Scan for the cell matching the given text and deliver its [X, Y] coordinate at center. 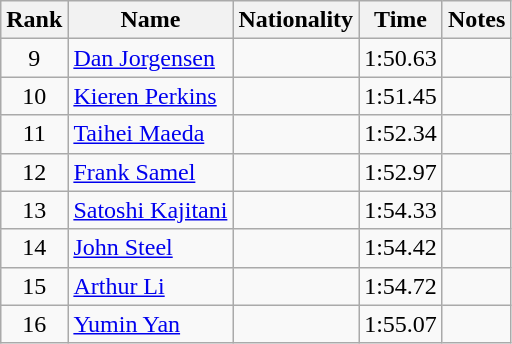
Taihei Maeda [150, 134]
Satoshi Kajitani [150, 210]
9 [34, 58]
Name [150, 20]
Kieren Perkins [150, 96]
Arthur Li [150, 286]
Dan Jorgensen [150, 58]
Rank [34, 20]
12 [34, 172]
Nationality [296, 20]
Notes [476, 20]
Frank Samel [150, 172]
1:54.42 [401, 248]
1:52.97 [401, 172]
15 [34, 286]
1:51.45 [401, 96]
11 [34, 134]
1:55.07 [401, 324]
1:50.63 [401, 58]
Time [401, 20]
1:52.34 [401, 134]
16 [34, 324]
10 [34, 96]
13 [34, 210]
1:54.33 [401, 210]
Yumin Yan [150, 324]
1:54.72 [401, 286]
John Steel [150, 248]
14 [34, 248]
